Pinpoint the cell where the given text exists, returning its (X, Y) midpoint coordinate. 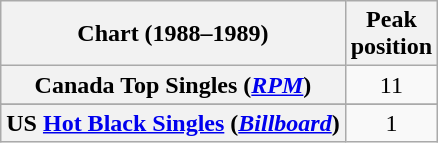
11 (391, 85)
Chart (1988–1989) (173, 34)
1 (391, 123)
Canada Top Singles (RPM) (173, 85)
Peakposition (391, 34)
US Hot Black Singles (Billboard) (173, 123)
